Extract the [x, y] coordinate from the center of the cell holding the provided text.  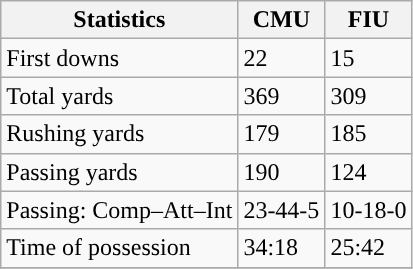
34:18 [282, 248]
25:42 [368, 248]
Statistics [120, 20]
369 [282, 96]
124 [368, 172]
23-44-5 [282, 210]
Passing yards [120, 172]
15 [368, 58]
Rushing yards [120, 134]
22 [282, 58]
190 [282, 172]
185 [368, 134]
First downs [120, 58]
309 [368, 96]
179 [282, 134]
Total yards [120, 96]
FIU [368, 20]
Time of possession [120, 248]
Passing: Comp–Att–Int [120, 210]
CMU [282, 20]
10-18-0 [368, 210]
